Provide the [x, y] coordinate of the cell's center where the given text is located.  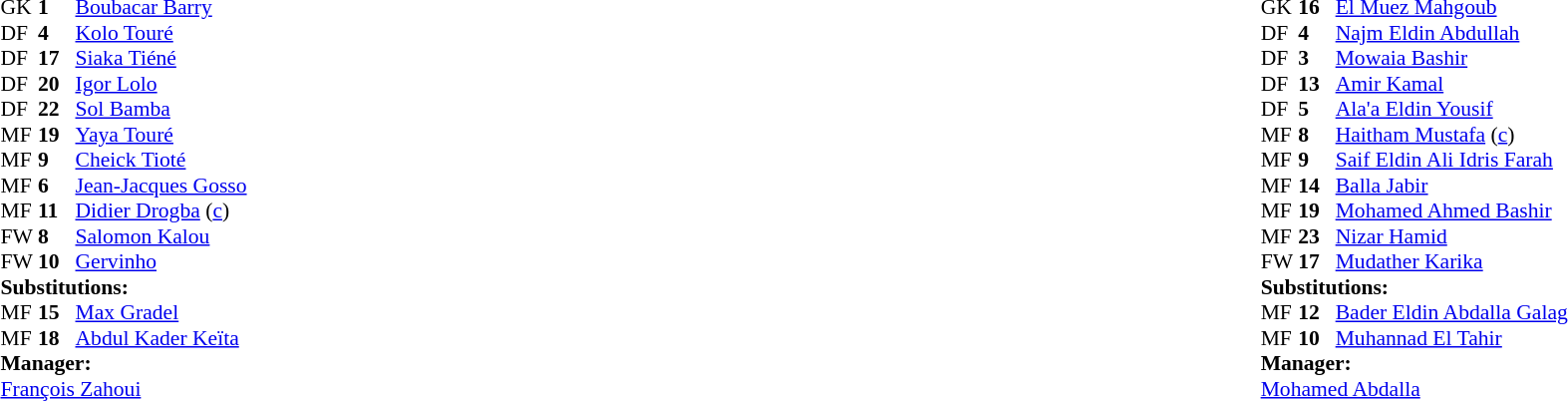
Yaya Touré [161, 135]
Max Gradel [161, 312]
Abdul Kader Keïta [161, 338]
Balla Jabir [1451, 186]
Haitham Mustafa (c) [1451, 135]
Didier Drogba (c) [161, 210]
Mowaia Bashir [1451, 59]
Salomon Kalou [161, 236]
3 [1317, 59]
Najm Eldin Abdullah [1451, 33]
Nizar Hamid [1451, 236]
12 [1317, 312]
13 [1317, 84]
Bader Eldin Abdalla Galag [1451, 312]
Mudather Karika [1451, 262]
22 [57, 109]
23 [1317, 236]
Igor Lolo [161, 84]
Jean-Jacques Gosso [161, 186]
Saif Eldin Ali Idris Farah [1451, 161]
Sol Bamba [161, 109]
15 [57, 312]
Ala'a Eldin Yousif [1451, 109]
Gervinho [161, 262]
Muhannad El Tahir [1451, 338]
18 [57, 338]
Siaka Tiéné [161, 59]
5 [1317, 109]
Kolo Touré [161, 33]
Cheick Tioté [161, 161]
14 [1317, 186]
11 [57, 210]
20 [57, 84]
6 [57, 186]
Mohamed Ahmed Bashir [1451, 210]
Amir Kamal [1451, 84]
